Detect which cell encompasses the target text, then output its [x, y] center coordinate. 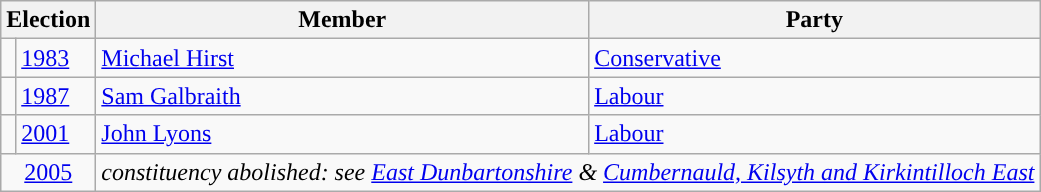
1983 [56, 58]
Sam Galbraith [342, 96]
1987 [56, 96]
constituency abolished: see East Dunbartonshire & Cumbernauld, Kilsyth and Kirkintilloch East [568, 172]
Election [48, 20]
2001 [56, 134]
Member [342, 20]
John Lyons [342, 134]
Conservative [814, 58]
2005 [48, 172]
Party [814, 20]
Michael Hirst [342, 58]
